Extract the [x, y] coordinate from the center of the cell holding the provided text.  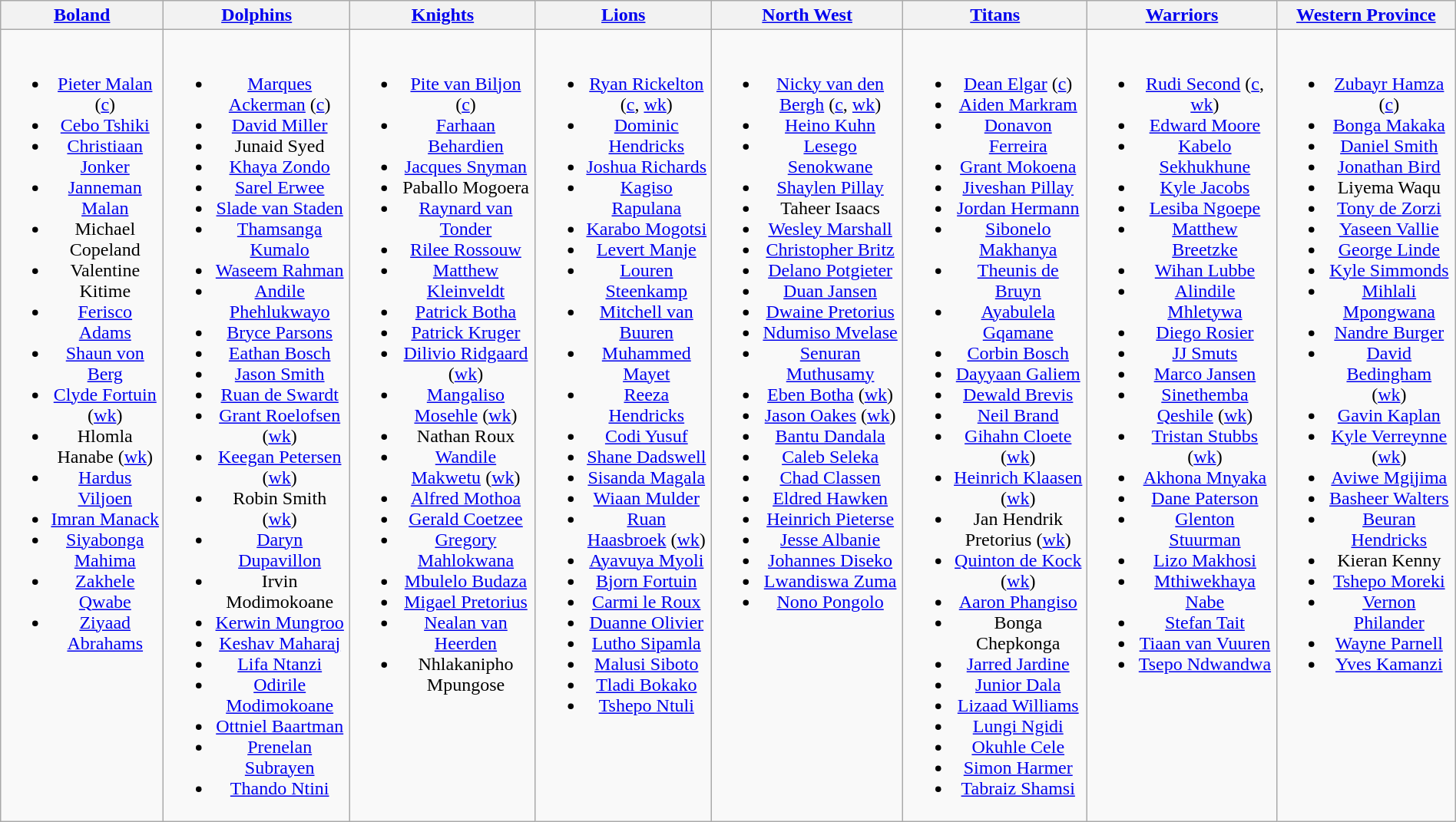
Lions [624, 15]
Boland [82, 15]
Warriors [1183, 15]
North West [807, 15]
Titans [995, 15]
Western Province [1365, 15]
Knights [443, 15]
Dolphins [256, 15]
